Find where the given text appears and provide that cell's center as [X, Y] coordinate. 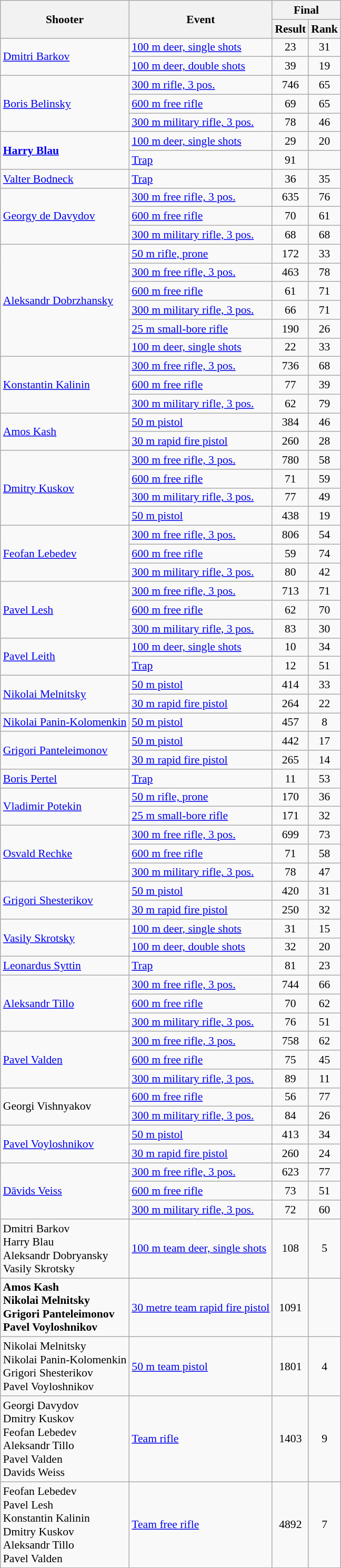
50 m team pistol [200, 1366]
699 [290, 835]
Aleksandr Dobrzhansky [65, 300]
Konstantin Kalinin [65, 385]
Final [306, 10]
28 [324, 441]
10 [290, 647]
414 [290, 685]
172 [290, 254]
79 [324, 404]
Boris Pertel [65, 779]
746 [290, 85]
Osvald Rechke [65, 853]
30 [324, 629]
713 [290, 591]
Dmitri Barkov Harry Blau Aleksandr Dobryansky Vasily Skrotsky [65, 1249]
780 [290, 460]
Feofan Lebedev [65, 554]
806 [290, 535]
15 [324, 929]
29 [290, 142]
49 [324, 497]
Shooter [65, 19]
81 [290, 966]
Pavel Leith [65, 657]
Team rifle [200, 1439]
736 [290, 366]
100 m team deer, single shots [200, 1249]
1091 [290, 1308]
4 [324, 1366]
Pavel Valden [65, 1060]
8 [324, 722]
623 [290, 1172]
4892 [290, 1525]
5 [324, 1249]
Dmitri Barkov [65, 57]
Nikolai Panin-Kolomenkin [65, 722]
264 [290, 703]
Vladimir Potekin [65, 806]
9 [324, 1439]
442 [290, 741]
635 [290, 197]
74 [324, 554]
Grigori Shesterikov [65, 901]
Valter Bodneck [65, 179]
7 [324, 1525]
Result [290, 29]
47 [324, 872]
190 [290, 329]
91 [290, 160]
75 [290, 1060]
17 [324, 741]
300 m rifle, 3 pos. [200, 85]
Nikolai Melnitsky [65, 695]
80 [290, 572]
Dāvids Veiss [65, 1191]
250 [290, 910]
Pavel Voyloshnikov [65, 1144]
72 [290, 1210]
Grigori Panteleimonov [65, 750]
463 [290, 273]
89 [290, 1079]
60 [324, 1210]
69 [290, 104]
56 [290, 1097]
84 [290, 1116]
171 [290, 816]
Nikolai Melnitsky Nikolai Panin-Kolomenkin Grigori Shesterikov Pavel Voyloshnikov [65, 1366]
170 [290, 797]
83 [290, 629]
265 [290, 760]
744 [290, 985]
54 [324, 535]
Amos Kash [65, 431]
1403 [290, 1439]
Boris Belinsky [65, 104]
Leonardus Syttin [65, 966]
Harry Blau [65, 150]
42 [324, 572]
Team free rifle [200, 1525]
438 [290, 516]
Feofan Lebedev Pavel Lesh Konstantin Kalinin Dmitry Kuskov Aleksandr Tillo Pavel Valden [65, 1525]
Dmitry Kuskov [65, 488]
420 [290, 891]
108 [290, 1249]
Event [200, 19]
Georgy de Davydov [65, 216]
Amos Kash Nikolai Melnitsky Grigori Panteleimonov Pavel Voyloshnikov [65, 1308]
Aleksandr Tillo [65, 1004]
12 [290, 666]
Pavel Lesh [65, 610]
30 metre team rapid fire pistol [200, 1308]
413 [290, 1135]
1801 [290, 1366]
35 [324, 179]
758 [290, 1041]
45 [324, 1060]
Vasily Skrotsky [65, 938]
Georgi Davydov Dmitry Kuskov Feofan Lebedev Aleksandr Tillo Pavel Valden Davids Weiss [65, 1439]
384 [290, 423]
14 [324, 760]
24 [324, 1153]
Georgi Vishnyakov [65, 1106]
53 [324, 779]
Rank [324, 29]
457 [290, 722]
